Extract the [X, Y] coordinate from the center of the cell holding the provided text.  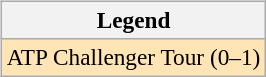
ATP Challenger Tour (0–1) [133, 57]
Legend [133, 20]
